Find where the given text appears and provide that cell's center as [x, y] coordinate. 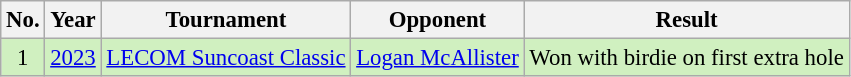
1 [23, 58]
Result [686, 20]
Year [73, 20]
No. [23, 20]
Opponent [438, 20]
LECOM Suncoast Classic [226, 58]
Tournament [226, 20]
2023 [73, 58]
Logan McAllister [438, 58]
Won with birdie on first extra hole [686, 58]
